Find where the given text appears and provide that cell's center as (X, Y) coordinate. 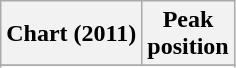
Peakposition (188, 34)
Chart (2011) (72, 34)
